Capture the cell that displays the provided text and extract its (x, y) central coordinate. 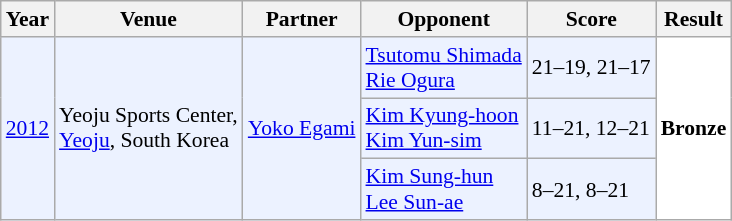
Partner (302, 19)
Yeoju Sports Center,Yeoju, South Korea (148, 128)
Kim Sung-hun Lee Sun-ae (443, 190)
Opponent (443, 19)
Venue (148, 19)
Tsutomu Shimada Rie Ogura (443, 68)
21–19, 21–17 (592, 68)
2012 (28, 128)
8–21, 8–21 (592, 190)
Yoko Egami (302, 128)
Result (694, 19)
Score (592, 19)
Year (28, 19)
Bronze (694, 128)
Kim Kyung-hoon Kim Yun-sim (443, 128)
11–21, 12–21 (592, 128)
